Detect which cell encompasses the target text, then output its (X, Y) center coordinate. 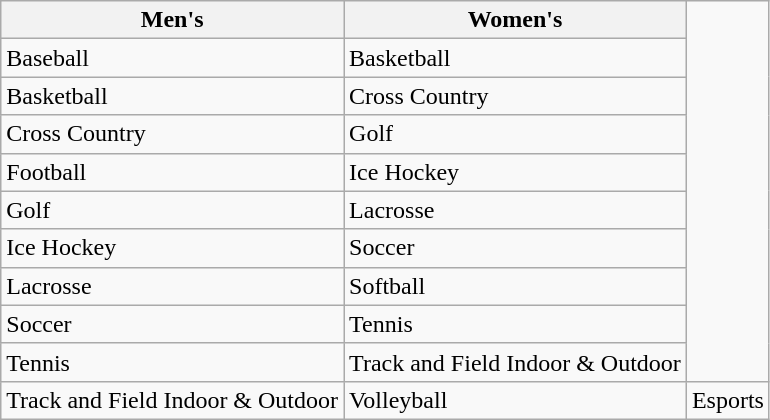
Esports (728, 400)
Volleyball (516, 400)
Baseball (172, 58)
Men's (172, 20)
Softball (516, 286)
Football (172, 172)
Women's (516, 20)
